Provide the [X, Y] coordinate of the cell's center where the given text is located.  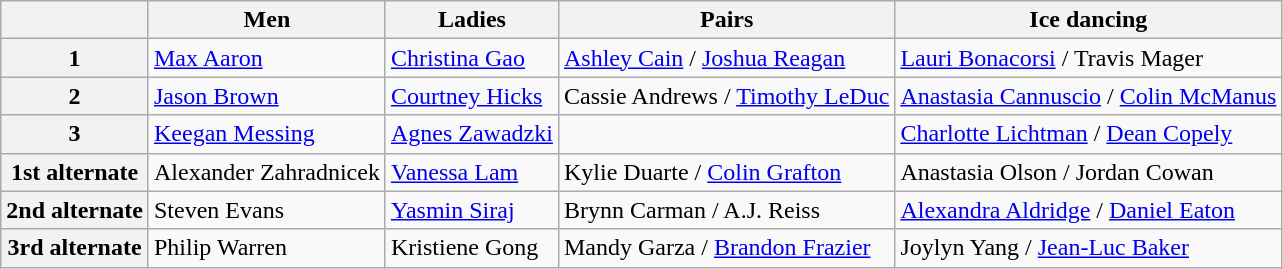
Keegan Messing [266, 134]
Christina Gao [472, 58]
Agnes Zawadzki [472, 134]
1 [75, 58]
Ashley Cain / Joshua Reagan [726, 58]
Lauri Bonacorsi / Travis Mager [1088, 58]
Kylie Duarte / Colin Grafton [726, 172]
2nd alternate [75, 210]
2 [75, 96]
Pairs [726, 20]
Yasmin Siraj [472, 210]
3rd alternate [75, 248]
Max Aaron [266, 58]
Alexandra Aldridge / Daniel Eaton [1088, 210]
Anastasia Cannuscio / Colin McManus [1088, 96]
Courtney Hicks [472, 96]
Vanessa Lam [472, 172]
1st alternate [75, 172]
Alexander Zahradnicek [266, 172]
Kristiene Gong [472, 248]
Ice dancing [1088, 20]
Men [266, 20]
3 [75, 134]
Ladies [472, 20]
Cassie Andrews / Timothy LeDuc [726, 96]
Philip Warren [266, 248]
Mandy Garza / Brandon Frazier [726, 248]
Anastasia Olson / Jordan Cowan [1088, 172]
Jason Brown [266, 96]
Joylyn Yang / Jean-Luc Baker [1088, 248]
Brynn Carman / A.J. Reiss [726, 210]
Steven Evans [266, 210]
Charlotte Lichtman / Dean Copely [1088, 134]
